From the cell containing the given text, extract its center point as [X, Y] coordinate. 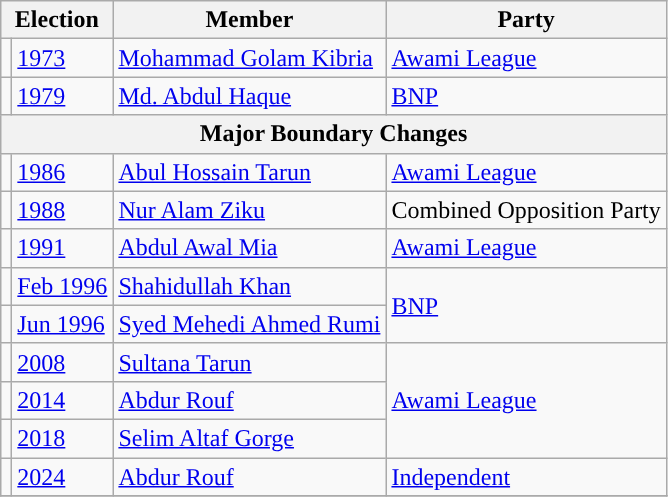
Abul Hossain Tarun [250, 172]
Abdul Awal Mia [250, 248]
2008 [62, 362]
Member [250, 20]
Combined Opposition Party [526, 210]
Md. Abdul Haque [250, 96]
Election [57, 20]
Selim Altaf Gorge [250, 438]
Mohammad Golam Kibria [250, 58]
1988 [62, 210]
Syed Mehedi Ahmed Rumi [250, 324]
1979 [62, 96]
1991 [62, 248]
Jun 1996 [62, 324]
Nur Alam Ziku [250, 210]
Party [526, 20]
Shahidullah Khan [250, 286]
Independent [526, 477]
Major Boundary Changes [334, 134]
Sultana Tarun [250, 362]
2014 [62, 400]
1973 [62, 58]
1986 [62, 172]
2024 [62, 477]
Feb 1996 [62, 286]
2018 [62, 438]
